Output the (X, Y) coordinate of the center of the cell containing the given text.  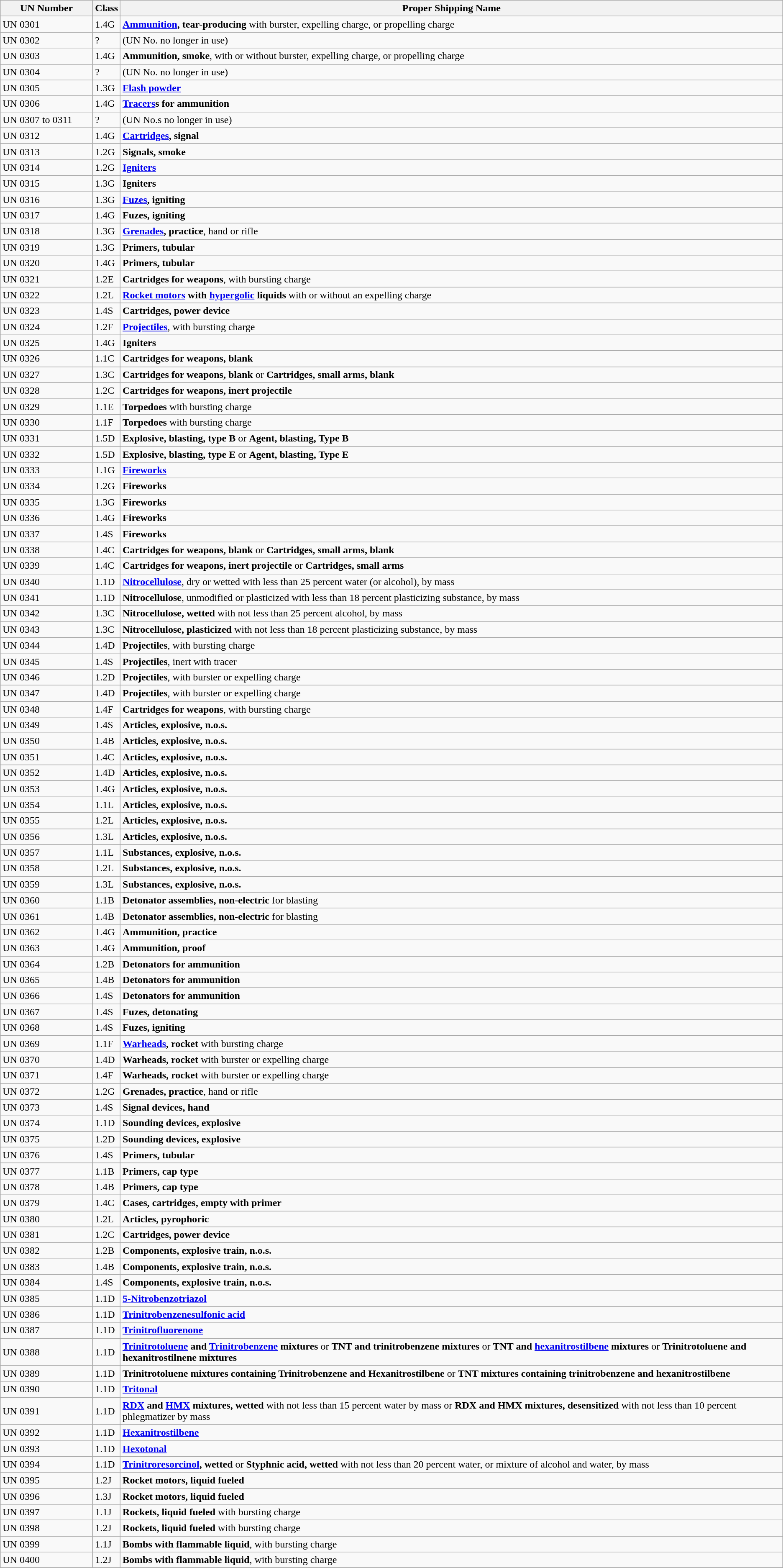
UN 0375 (47, 1139)
UN 0396 (47, 1496)
Ammunition, practice (452, 932)
UN 0353 (47, 789)
1.1E (107, 406)
UN 0304 (47, 72)
UN 0400 (47, 1560)
UN 0372 (47, 1091)
1.1G (107, 470)
Signal devices, hand (452, 1107)
UN 0316 (47, 200)
Cartridges for weapons, blank (452, 359)
UN 0351 (47, 757)
Nitrocellulose, wetted with not less than 25 percent alcohol, by mass (452, 613)
1.2E (107, 279)
UN 0349 (47, 725)
Trinitrobenzenesulfonic acid (452, 1314)
Warheads, rocket with bursting charge (452, 1044)
UN 0336 (47, 518)
UN 0361 (47, 916)
UN 0347 (47, 693)
UN 0338 (47, 550)
Cartridges, signal (452, 136)
UN 0340 (47, 582)
UN 0386 (47, 1314)
Cases, cartridges, empty with primer (452, 1203)
UN 0348 (47, 709)
UN 0329 (47, 406)
UN 0391 (47, 1411)
Cartridges for weapons, inert projectile (452, 390)
UN 0385 (47, 1299)
Nitrocellulose, dry or wetted with less than 25 percent water (or alcohol), by mass (452, 582)
Flash powder (452, 88)
Proper Shipping Name (452, 8)
UN 0330 (47, 422)
Trinitroresorcinol, wetted or Styphnic acid, wetted with not less than 20 percent water, or mixture of alcohol and water, by mass (452, 1464)
UN Number (47, 8)
UN 0382 (47, 1251)
UN 0395 (47, 1480)
Tracerss for ammunition (452, 104)
UN 0332 (47, 454)
UN 0362 (47, 932)
UN 0389 (47, 1373)
Ammunition, proof (452, 948)
UN 0325 (47, 343)
UN 0368 (47, 1028)
Tritonal (452, 1389)
UN 0320 (47, 263)
UN 0390 (47, 1389)
UN 0335 (47, 502)
UN 0365 (47, 980)
UN 0374 (47, 1123)
1.2F (107, 327)
UN 0352 (47, 773)
UN 0357 (47, 852)
Cartridges for weapons, inert projectile or Cartridges, small arms (452, 566)
UN 0315 (47, 183)
UN 0399 (47, 1544)
UN 0377 (47, 1171)
Fuzes, detonating (452, 1012)
Ammunition, tear-producing with burster, expelling charge, or propelling charge (452, 24)
Trinitrofluorenone (452, 1330)
UN 0384 (47, 1283)
UN 0369 (47, 1044)
Signals, smoke (452, 151)
UN 0381 (47, 1235)
UN 0360 (47, 900)
UN 0327 (47, 375)
UN 0393 (47, 1448)
UN 0317 (47, 216)
Rocket motors with hypergolic liquids with or without an expelling charge (452, 295)
UN 0318 (47, 231)
Trinitrotoluene mixtures containing Trinitrobenzene and Hexanitrostilbene or TNT mixtures containing trinitrobenzene and hexanitrostilbene (452, 1373)
UN 0388 (47, 1352)
UN 0392 (47, 1432)
UN 0337 (47, 534)
UN 0371 (47, 1075)
UN 0358 (47, 868)
UN 0373 (47, 1107)
UN 0312 (47, 136)
UN 0345 (47, 661)
UN 0303 (47, 56)
UN 0307 to 0311 (47, 120)
UN 0334 (47, 486)
UN 0328 (47, 390)
UN 0305 (47, 88)
UN 0363 (47, 948)
UN 0364 (47, 964)
UN 0398 (47, 1528)
1.1C (107, 359)
UN 0383 (47, 1267)
UN 0379 (47, 1203)
Articles, pyrophoric (452, 1219)
UN 0355 (47, 821)
UN 0341 (47, 598)
Explosive, blasting, type B or Agent, blasting, Type B (452, 438)
Nitrocellulose, plasticized with not less than 18 percent plasticizing substance, by mass (452, 629)
UN 0342 (47, 613)
UN 0359 (47, 884)
UN 0306 (47, 104)
UN 0322 (47, 295)
UN 0344 (47, 645)
UN 0314 (47, 167)
UN 0387 (47, 1330)
UN 0339 (47, 566)
Class (107, 8)
UN 0367 (47, 1012)
UN 0302 (47, 40)
UN 0321 (47, 279)
UN 0350 (47, 741)
Explosive, blasting, type E or Agent, blasting, Type E (452, 454)
UN 0378 (47, 1187)
UN 0356 (47, 837)
UN 0324 (47, 327)
Hexanitrostilbene (452, 1432)
Ammunition, smoke, with or without burster, expelling charge, or propelling charge (452, 56)
UN 0376 (47, 1155)
UN 0370 (47, 1060)
UN 0331 (47, 438)
Hexotonal (452, 1448)
UN 0346 (47, 677)
UN 0380 (47, 1219)
UN 0366 (47, 996)
UN 0301 (47, 24)
(UN No.s no longer in use) (452, 120)
5-Nitrobenzotriazol (452, 1299)
UN 0326 (47, 359)
Projectiles, inert with tracer (452, 661)
UN 0343 (47, 629)
Nitrocellulose, unmodified or plasticized with less than 18 percent plasticizing substance, by mass (452, 598)
UN 0323 (47, 311)
UN 0397 (47, 1512)
UN 0319 (47, 247)
1.3J (107, 1496)
UN 0313 (47, 151)
UN 0333 (47, 470)
UN 0354 (47, 805)
UN 0394 (47, 1464)
